Capture the cell that displays the provided text and extract its [x, y] central coordinate. 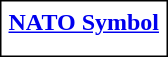
NATO Symbol [84, 22]
